Return (x, y) of the center of cell containing provided text 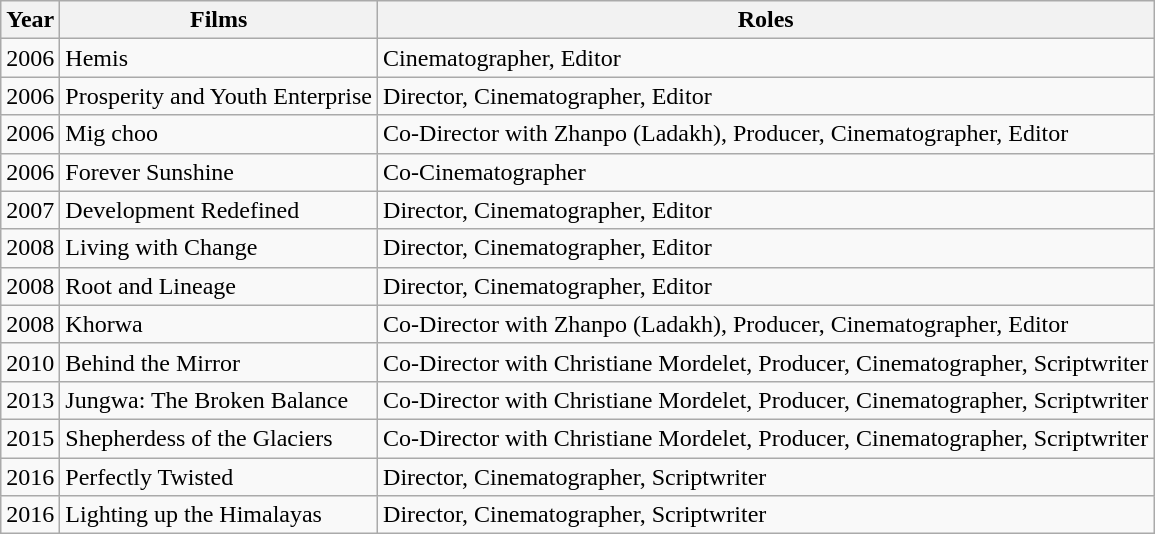
Co-Cinematographer (766, 172)
Hemis (219, 58)
Roles (766, 20)
Forever Sunshine (219, 172)
Development Redefined (219, 210)
Cinematographer, Editor (766, 58)
Root and Lineage (219, 286)
Mig choo (219, 134)
Prosperity and Youth Enterprise (219, 96)
Films (219, 20)
Year (30, 20)
2007 (30, 210)
Behind the Mirror (219, 362)
Shepherdess of the Glaciers (219, 438)
Perfectly Twisted (219, 477)
Living with Change (219, 248)
Lighting up the Himalayas (219, 515)
Jungwa: The Broken Balance (219, 400)
2015 (30, 438)
2013 (30, 400)
Khorwa (219, 324)
2010 (30, 362)
